Return the (X, Y) coordinate for the center point of the cell that contains the specified text.  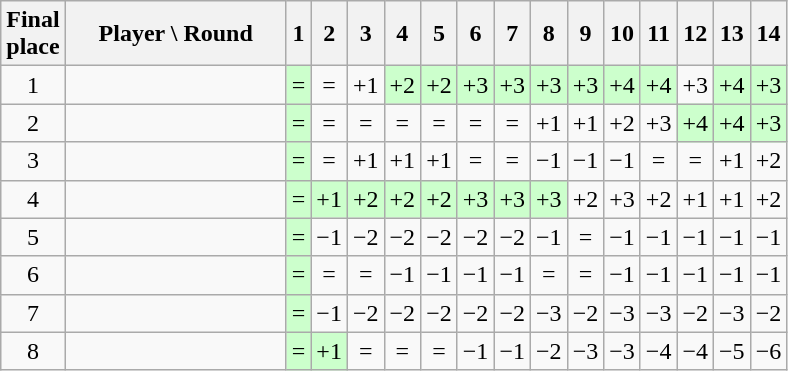
−6 (768, 351)
Finalplace (33, 34)
13 (732, 34)
Player \ Round (176, 34)
12 (696, 34)
−5 (732, 351)
14 (768, 34)
9 (586, 34)
11 (658, 34)
10 (622, 34)
